Output the [X, Y] coordinate of the center of the cell containing the given text.  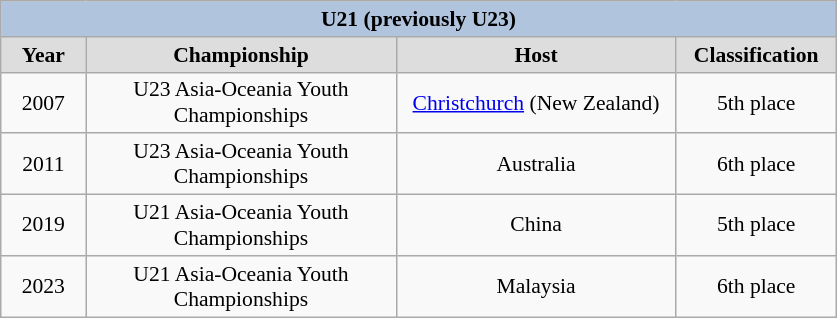
2007 [44, 102]
Classification [756, 55]
Host [536, 55]
Championship [241, 55]
2011 [44, 164]
Australia [536, 164]
Year [44, 55]
2023 [44, 286]
Malaysia [536, 286]
Christchurch (New Zealand) [536, 102]
U21 (previously U23) [419, 19]
2019 [44, 226]
China [536, 226]
